From the cell containing the given text, extract its center point as [x, y] coordinate. 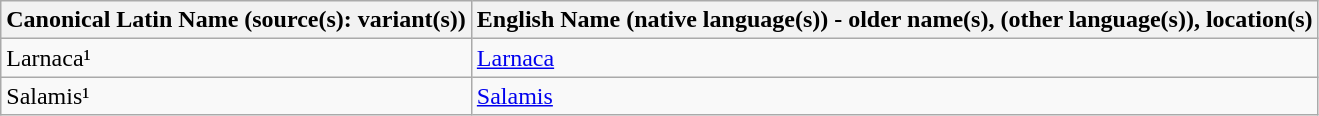
Larnaca [894, 58]
Salamis¹ [236, 96]
English Name (native language(s)) - older name(s), (other language(s)), location(s) [894, 20]
Canonical Latin Name (source(s): variant(s)) [236, 20]
Salamis [894, 96]
Larnaca¹ [236, 58]
